Return the (X, Y) coordinate for the center point of the cell that contains the specified text.  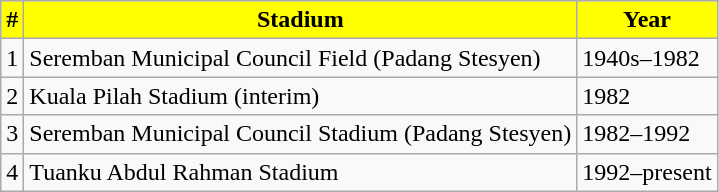
Tuanku Abdul Rahman Stadium (300, 172)
2 (12, 96)
1982–1992 (647, 134)
1992–present (647, 172)
1 (12, 58)
Kuala Pilah Stadium (interim) (300, 96)
1940s–1982 (647, 58)
Seremban Municipal Council Stadium (Padang Stesyen) (300, 134)
1982 (647, 96)
Stadium (300, 20)
Year (647, 20)
3 (12, 134)
Seremban Municipal Council Field (Padang Stesyen) (300, 58)
# (12, 20)
4 (12, 172)
